Output the [X, Y] coordinate of the center of the cell containing the given text.  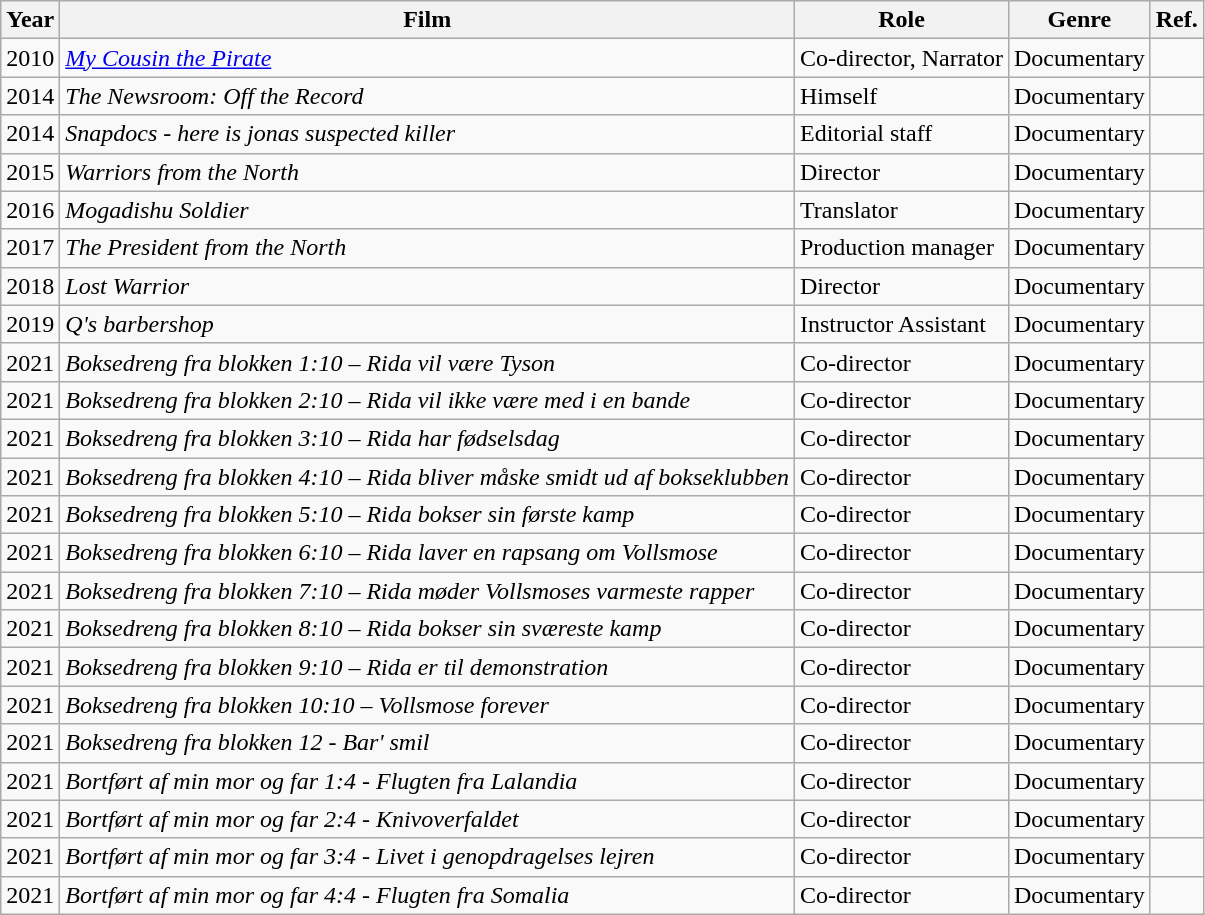
Warriors from the North [428, 172]
Translator [901, 210]
Editorial staff [901, 134]
The President from the North [428, 248]
Boksedreng fra blokken 2:10 – Rida vil ikke være med i en bande [428, 400]
Mogadishu Soldier [428, 210]
2015 [30, 172]
Snapdocs - here is jonas suspected killer [428, 134]
2017 [30, 248]
Ref. [1176, 20]
Boksedreng fra blokken 8:10 – Rida bokser sin sværeste kamp [428, 629]
Boksedreng fra blokken 9:10 – Rida er til demonstration [428, 667]
Boksedreng fra blokken 4:10 – Rida bliver måske smidt ud af bokseklubben [428, 477]
Boksedreng fra blokken 12 - Bar' smil [428, 743]
Lost Warrior [428, 286]
Instructor Assistant [901, 324]
Boksedreng fra blokken 3:10 – Rida har fødselsdag [428, 438]
Bortført af min mor og far 2:4 - Knivoverfaldet [428, 819]
Boksedreng fra blokken 7:10 – Rida møder Vollsmoses varmeste rapper [428, 591]
Bortført af min mor og far 1:4 - Flugten fra Lalandia [428, 781]
The Newsroom: Off the Record [428, 96]
Production manager [901, 248]
Bortført af min mor og far 3:4 - Livet i genopdragelses lejren [428, 857]
Year [30, 20]
2016 [30, 210]
2010 [30, 58]
Bortført af min mor og far 4:4 - Flugten fra Somalia [428, 895]
Boksedreng fra blokken 5:10 – Rida bokser sin første kamp [428, 515]
Q's barbershop [428, 324]
Genre [1079, 20]
Co-director, Narrator [901, 58]
Film [428, 20]
2018 [30, 286]
Boksedreng fra blokken 10:10 – Vollsmose forever [428, 705]
Boksedreng fra blokken 6:10 – Rida laver en rapsang om Vollsmose [428, 553]
Himself [901, 96]
2019 [30, 324]
My Cousin the Pirate [428, 58]
Boksedreng fra blokken 1:10 – Rida vil være Tyson [428, 362]
Role [901, 20]
